Return the (X, Y) coordinate for the center point of the cell that contains the specified text.  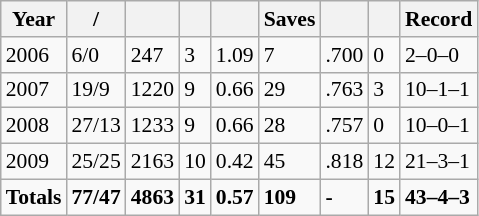
.700 (344, 55)
- (344, 197)
27/13 (96, 126)
4863 (152, 197)
2009 (34, 162)
15 (384, 197)
2–0–0 (438, 55)
Record (438, 19)
45 (290, 162)
1233 (152, 126)
21–3–1 (438, 162)
12 (384, 162)
77/47 (96, 197)
2007 (34, 90)
247 (152, 55)
.818 (344, 162)
1.09 (235, 55)
.763 (344, 90)
/ (96, 19)
6/0 (96, 55)
109 (290, 197)
7 (290, 55)
25/25 (96, 162)
28 (290, 126)
10 (195, 162)
19/9 (96, 90)
43–4–3 (438, 197)
Totals (34, 197)
2008 (34, 126)
29 (290, 90)
0.42 (235, 162)
10–0–1 (438, 126)
10–1–1 (438, 90)
2006 (34, 55)
Year (34, 19)
.757 (344, 126)
0.57 (235, 197)
Saves (290, 19)
31 (195, 197)
2163 (152, 162)
1220 (152, 90)
